Return the [X, Y] coordinate for the center point of the cell that contains the specified text.  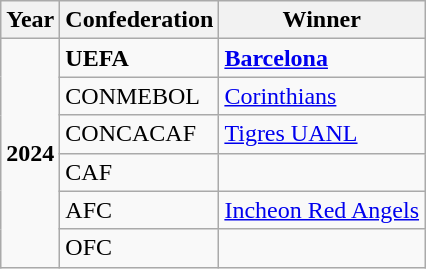
Incheon Red Angels [322, 210]
Winner [322, 20]
Tigres UANL [322, 134]
CONCACAF [140, 134]
Confederation [140, 20]
2024 [30, 153]
Corinthians [322, 96]
Year [30, 20]
Barcelona [322, 58]
AFC [140, 210]
OFC [140, 248]
CONMEBOL [140, 96]
UEFA [140, 58]
CAF [140, 172]
